From the cell containing the given text, extract its center point as [x, y] coordinate. 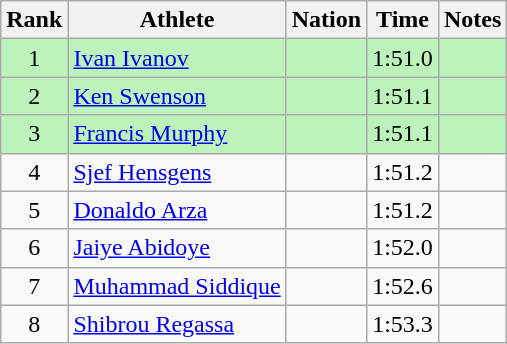
Notes [472, 20]
1 [34, 58]
Nation [326, 20]
1:52.6 [403, 286]
Donaldo Arza [177, 210]
Ken Swenson [177, 96]
Ivan Ivanov [177, 58]
6 [34, 248]
Athlete [177, 20]
3 [34, 134]
Jaiye Abidoye [177, 248]
1:51.0 [403, 58]
Sjef Hensgens [177, 172]
Time [403, 20]
Rank [34, 20]
Shibrou Regassa [177, 324]
8 [34, 324]
7 [34, 286]
2 [34, 96]
4 [34, 172]
5 [34, 210]
1:52.0 [403, 248]
Muhammad Siddique [177, 286]
Francis Murphy [177, 134]
1:53.3 [403, 324]
